Determine the [X, Y] coordinate at the center of the cell enclosing the given text.  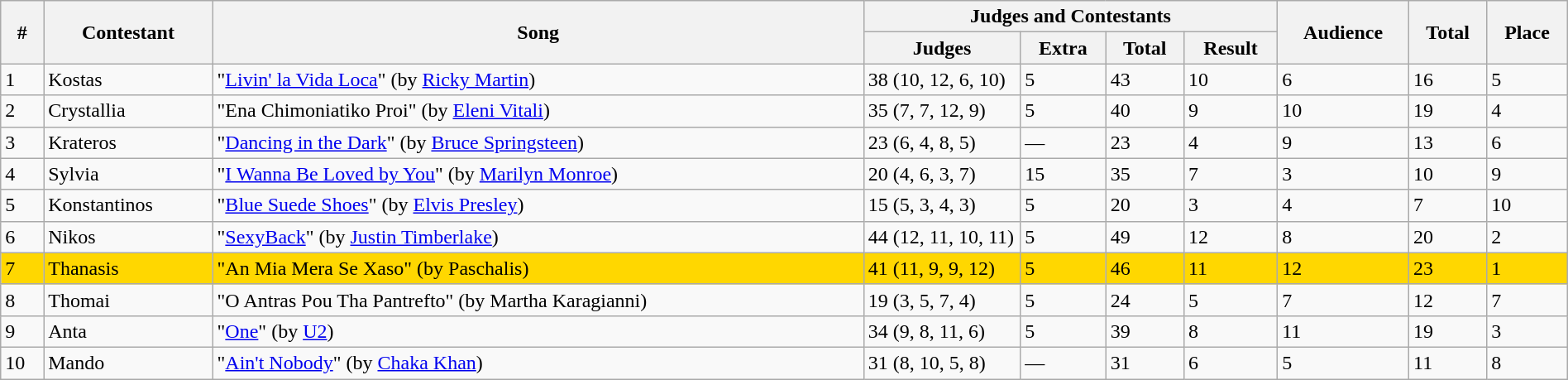
20 (4, 6, 3, 7) [941, 174]
15 [1064, 174]
Konstantinos [128, 205]
Krateros [128, 142]
"Ain't Nobody" (by Chaka Khan) [538, 363]
Result [1231, 48]
Extra [1064, 48]
24 [1145, 300]
Mando [128, 363]
# [22, 32]
Contestant [128, 32]
Judges [941, 48]
"Blue Suede Shoes" (by Elvis Presley) [538, 205]
"Dancing in the Dark" (by Bruce Springsteen) [538, 142]
35 [1145, 174]
Place [1527, 32]
Sylvia [128, 174]
Song [538, 32]
Thanasis [128, 268]
"Ena Chimoniatiko Proi" (by Eleni Vitali) [538, 111]
49 [1145, 237]
43 [1145, 79]
Crystallia [128, 111]
31 [1145, 363]
"An Mia Mera Se Xaso" (by Paschalis) [538, 268]
Audience [1343, 32]
"O Antras Pou Tha Pantrefto" (by Martha Karagianni) [538, 300]
46 [1145, 268]
"I Wanna Be Loved by You" (by Marilyn Monroe) [538, 174]
Anta [128, 331]
Thomai [128, 300]
Nikos [128, 237]
19 (3, 5, 7, 4) [941, 300]
Judges and Contestants [1070, 17]
35 (7, 7, 12, 9) [941, 111]
"SexyBack" (by Justin Timberlake) [538, 237]
34 (9, 8, 11, 6) [941, 331]
40 [1145, 111]
41 (11, 9, 9, 12) [941, 268]
39 [1145, 331]
31 (8, 10, 5, 8) [941, 363]
Kostas [128, 79]
"One" (by U2) [538, 331]
15 (5, 3, 4, 3) [941, 205]
13 [1447, 142]
44 (12, 11, 10, 11) [941, 237]
16 [1447, 79]
23 (6, 4, 8, 5) [941, 142]
38 (10, 12, 6, 10) [941, 79]
"Livin' la Vida Loca" (by Ricky Martin) [538, 79]
